Search for the cell housing the specified text and yield its [X, Y] center coordinate. 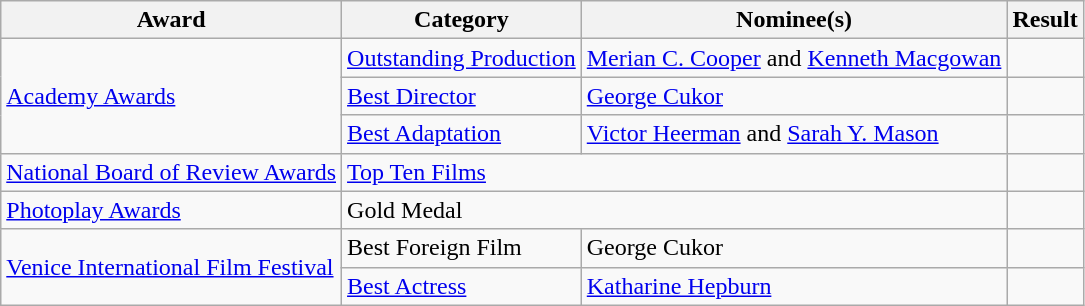
Best Actress [462, 286]
Best Adaptation [462, 134]
Gold Medal [674, 210]
National Board of Review Awards [172, 172]
Nominee(s) [794, 20]
Top Ten Films [674, 172]
Venice International Film Festival [172, 267]
Category [462, 20]
Academy Awards [172, 96]
Best Director [462, 96]
Katharine Hepburn [794, 286]
Merian C. Cooper and Kenneth Macgowan [794, 58]
Result [1045, 20]
Victor Heerman and Sarah Y. Mason [794, 134]
Best Foreign Film [462, 248]
Outstanding Production [462, 58]
Award [172, 20]
Photoplay Awards [172, 210]
